Capture the cell that displays the provided text and extract its [x, y] central coordinate. 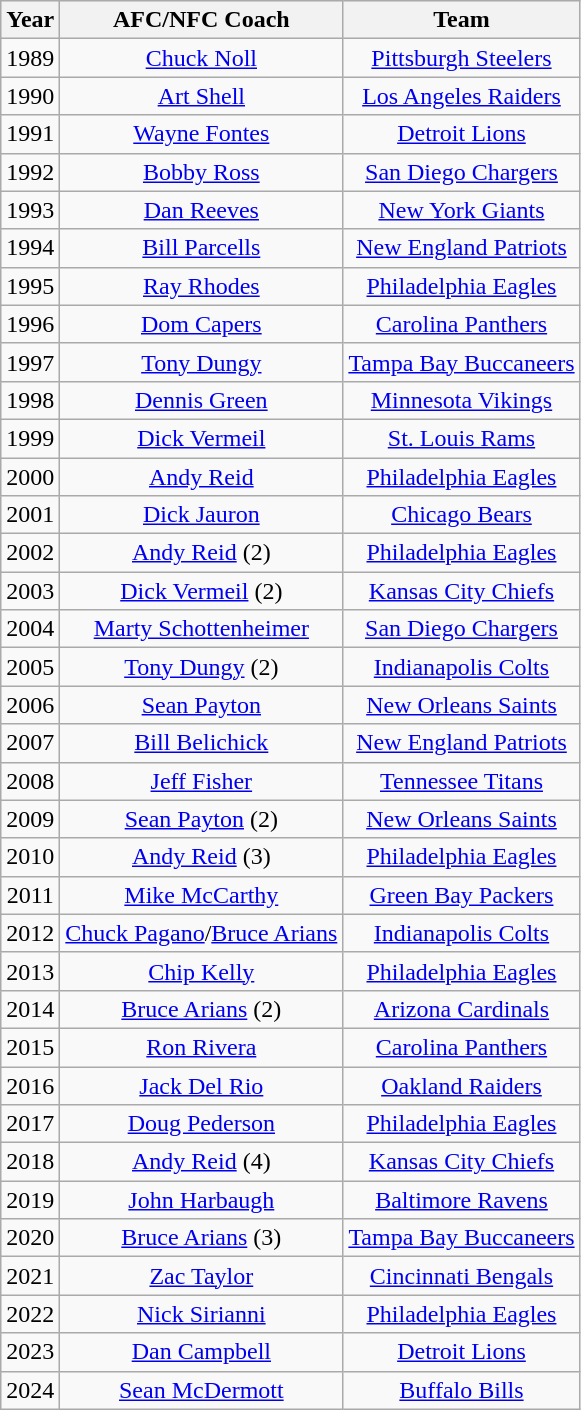
2023 [30, 1352]
2019 [30, 1200]
Dom Capers [202, 324]
Marty Schottenheimer [202, 629]
1998 [30, 400]
Chip Kelly [202, 971]
Nick Sirianni [202, 1314]
Los Angeles Raiders [462, 96]
Sean Payton [202, 705]
2006 [30, 705]
2009 [30, 819]
1995 [30, 286]
1989 [30, 58]
Bobby Ross [202, 172]
2011 [30, 895]
Bruce Arians (2) [202, 1009]
Doug Pederson [202, 1124]
Andy Reid (3) [202, 857]
2015 [30, 1047]
Andy Reid (4) [202, 1162]
1993 [30, 210]
Pittsburgh Steelers [462, 58]
Dick Vermeil (2) [202, 591]
Baltimore Ravens [462, 1200]
Dick Vermeil [202, 438]
2012 [30, 933]
Andy Reid [202, 477]
Jack Del Rio [202, 1085]
Minnesota Vikings [462, 400]
2020 [30, 1238]
St. Louis Rams [462, 438]
2005 [30, 667]
Tennessee Titans [462, 781]
Team [462, 20]
Wayne Fontes [202, 134]
Jeff Fisher [202, 781]
Bruce Arians (3) [202, 1238]
1996 [30, 324]
Dan Campbell [202, 1352]
2004 [30, 629]
1994 [30, 248]
Ray Rhodes [202, 286]
2000 [30, 477]
Chicago Bears [462, 515]
Year [30, 20]
Mike McCarthy [202, 895]
Sean McDermott [202, 1390]
AFC/NFC Coach [202, 20]
2014 [30, 1009]
2013 [30, 971]
John Harbaugh [202, 1200]
Cincinnati Bengals [462, 1276]
2008 [30, 781]
2003 [30, 591]
2021 [30, 1276]
Tony Dungy [202, 362]
Sean Payton (2) [202, 819]
Ron Rivera [202, 1047]
2024 [30, 1390]
2007 [30, 743]
New York Giants [462, 210]
Chuck Noll [202, 58]
1990 [30, 96]
Zac Taylor [202, 1276]
Andy Reid (2) [202, 553]
2018 [30, 1162]
Buffalo Bills [462, 1390]
2022 [30, 1314]
Art Shell [202, 96]
1999 [30, 438]
2001 [30, 515]
Dennis Green [202, 400]
1992 [30, 172]
Green Bay Packers [462, 895]
Dick Jauron [202, 515]
Dan Reeves [202, 210]
1991 [30, 134]
Arizona Cardinals [462, 1009]
2016 [30, 1085]
Bill Parcells [202, 248]
Tony Dungy (2) [202, 667]
Oakland Raiders [462, 1085]
2002 [30, 553]
2010 [30, 857]
1997 [30, 362]
Bill Belichick [202, 743]
Chuck Pagano/Bruce Arians [202, 933]
2017 [30, 1124]
